Return the (X, Y) coordinate for the center point of the cell that contains the specified text.  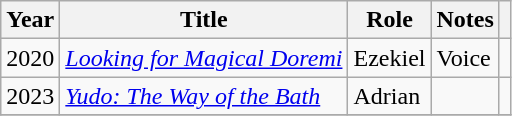
2023 (30, 96)
2020 (30, 58)
Title (204, 20)
Ezekiel (390, 58)
Adrian (390, 96)
Notes (465, 20)
Role (390, 20)
Year (30, 20)
Yudo: The Way of the Bath (204, 96)
Looking for Magical Doremi (204, 58)
Voice (465, 58)
